Extract the [x, y] coordinate from the center of the cell holding the provided text.  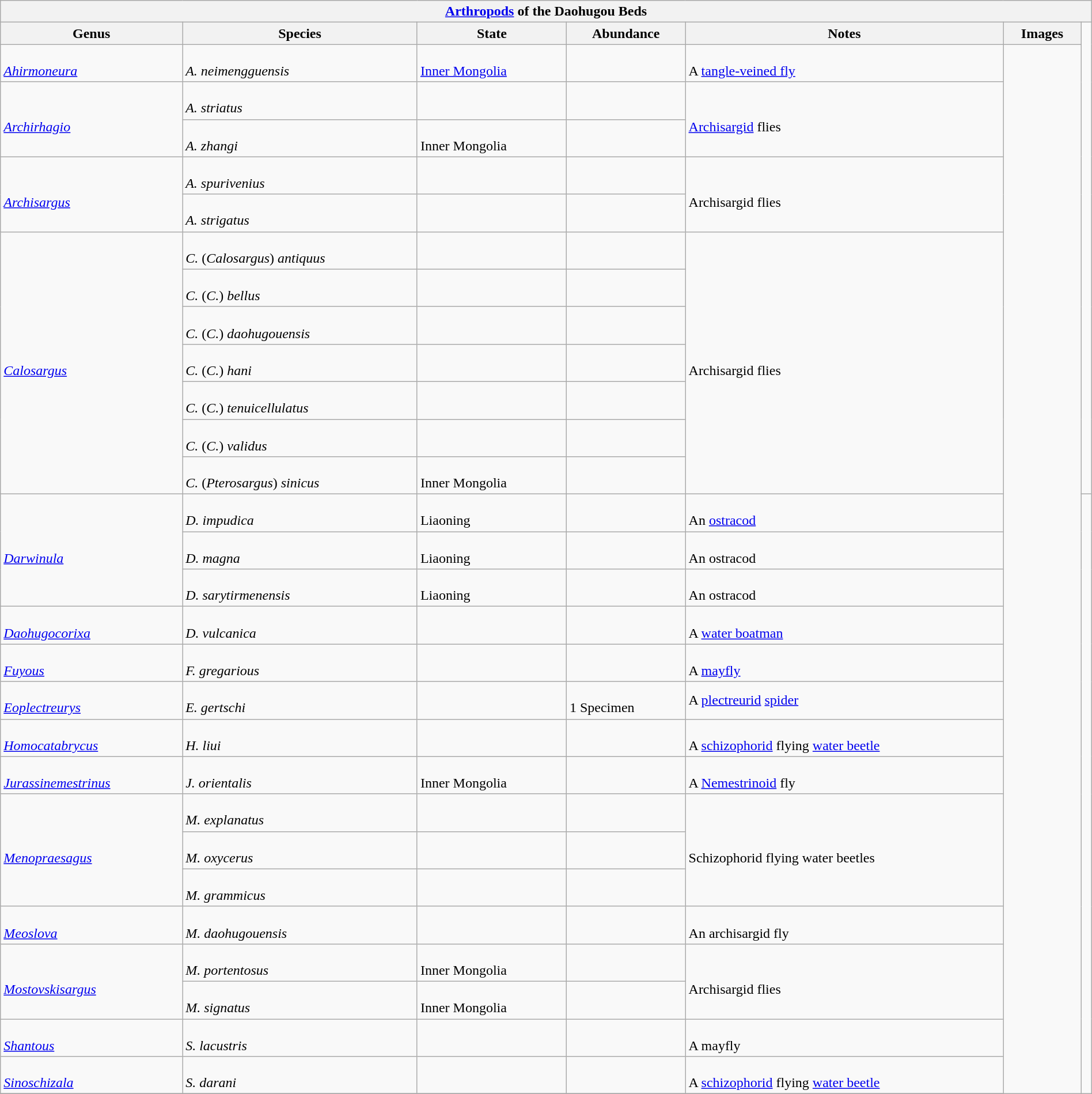
An archisargid fly [844, 925]
Archisargus [92, 194]
C. (C.) daohugouensis [300, 325]
Shantous [92, 1037]
Archirhagio [92, 119]
Arthropods of the Daohugou Beds [546, 12]
Images [1042, 33]
C. (C.) hani [300, 363]
D. vulcanica [300, 626]
M. signatus [300, 1000]
A. zhangi [300, 138]
Calosargus [92, 363]
Fuyous [92, 663]
D. sarytirmenensis [300, 588]
Schizophorid flying water beetles [844, 850]
M. grammicus [300, 887]
S. lacustris [300, 1037]
A plectreurid spider [844, 701]
Jurassinemestrinus [92, 775]
Eoplectreurys [92, 701]
F. gregarious [300, 663]
C. (Calosargus) antiquus [300, 250]
Darwinula [92, 551]
C. (C.) bellus [300, 288]
A. striatus [300, 100]
Genus [92, 33]
C. (Pterosargus) sinicus [300, 476]
Sinoschizala [92, 1075]
Species [300, 33]
A water boatman [844, 626]
D. impudica [300, 513]
J. orientalis [300, 775]
A. spurivenius [300, 175]
A. neimengguensis [300, 63]
Menopraesagus [92, 850]
Mostovskisargus [92, 981]
M. daohugouensis [300, 925]
Daohugocorixa [92, 626]
Meoslova [92, 925]
Abundance [625, 33]
State [492, 33]
Notes [844, 33]
C. (C.) validus [300, 438]
D. magna [300, 551]
1 Specimen [625, 701]
A Nemestrinoid fly [844, 775]
M. oxycerus [300, 850]
Ahirmoneura [92, 63]
M. portentosus [300, 962]
H. liui [300, 737]
A. strigatus [300, 213]
Homocatabrycus [92, 737]
A tangle-veined fly [844, 63]
E. gertschi [300, 701]
S. darani [300, 1075]
M. explanatus [300, 812]
C. (C.) tenuicellulatus [300, 400]
